Extract the [X, Y] coordinate from the center of the cell holding the provided text.  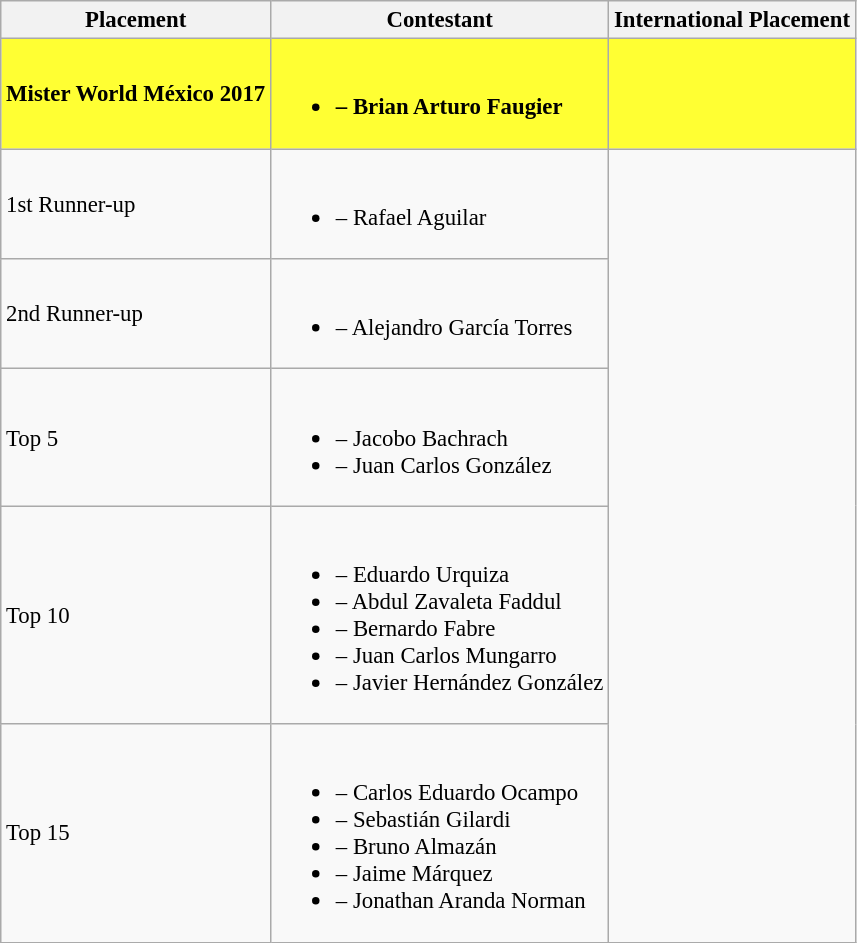
– Eduardo Urquiza – Abdul Zavaleta Faddul – Bernardo Fabre – Juan Carlos Mungarro – Javier Hernández González [440, 615]
2nd Runner-up [136, 314]
Top 5 [136, 438]
Placement [136, 20]
– Rafael Aguilar [440, 204]
– Alejandro García Torres [440, 314]
– Jacobo Bachrach – Juan Carlos González [440, 438]
1st Runner-up [136, 204]
Contestant [440, 20]
– Carlos Eduardo Ocampo – Sebastián Gilardi – Bruno Almazán – Jaime Márquez – Jonathan Aranda Norman [440, 833]
Top 15 [136, 833]
– Brian Arturo Faugier [440, 94]
Top 10 [136, 615]
Mister World México 2017 [136, 94]
International Placement [732, 20]
